Detect which cell encompasses the target text, then output its [X, Y] center coordinate. 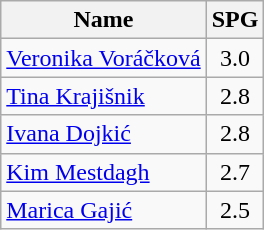
Marica Gajić [104, 210]
Tina Krajišnik [104, 96]
Kim Mestdagh [104, 172]
2.7 [235, 172]
3.0 [235, 58]
2.5 [235, 210]
Ivana Dojkić [104, 134]
Veronika Voráčková [104, 58]
Name [104, 20]
SPG [235, 20]
